Locate the cell with the specified text and output its (x, y) center coordinate. 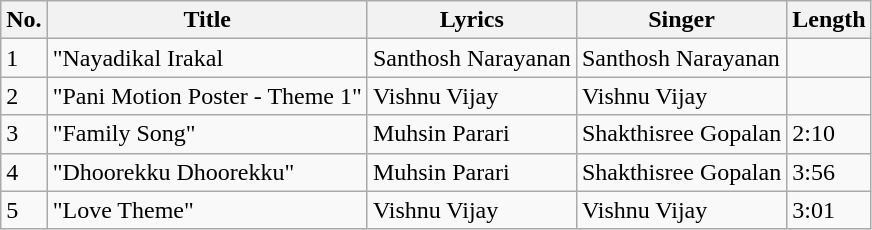
3:01 (829, 210)
"Family Song" (207, 134)
"Dhoorekku Dhoorekku" (207, 172)
No. (24, 20)
Singer (681, 20)
1 (24, 58)
2:10 (829, 134)
3:56 (829, 172)
"Pani Motion Poster - Theme 1" (207, 96)
4 (24, 172)
Title (207, 20)
Lyrics (472, 20)
"Love Theme" (207, 210)
3 (24, 134)
Length (829, 20)
"Nayadikal Irakal (207, 58)
2 (24, 96)
5 (24, 210)
